Scan for the cell matching the given text and deliver its (X, Y) coordinate at center. 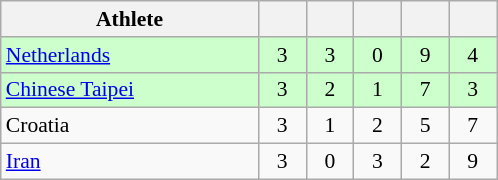
Croatia (130, 126)
Iran (130, 162)
Chinese Taipei (130, 90)
Athlete (130, 19)
5 (425, 126)
Netherlands (130, 55)
4 (473, 55)
